Find where the given text appears and provide that cell's center as (X, Y) coordinate. 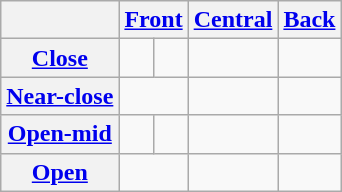
Open (60, 172)
Close (60, 58)
Back (310, 20)
Front (154, 20)
Central (233, 20)
Near-close (60, 96)
Open-mid (60, 134)
